Capture the cell that displays the provided text and extract its [X, Y] central coordinate. 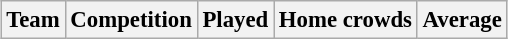
Played [235, 20]
Competition [131, 20]
Team [33, 20]
Average [462, 20]
Home crowds [346, 20]
